Determine the (X, Y) coordinate at the center of the cell enclosing the given text.  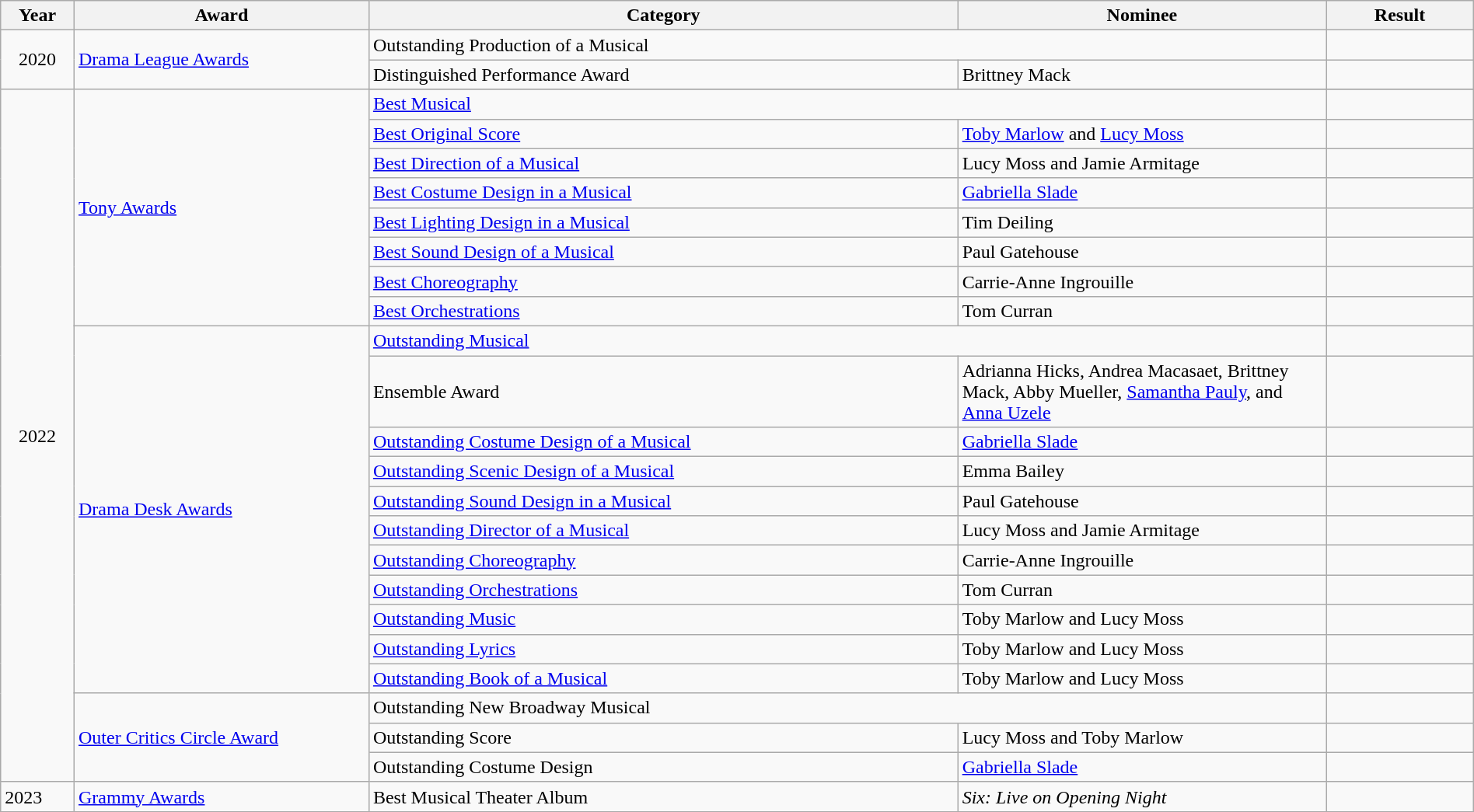
Outstanding Musical (847, 340)
Outstanding Director of a Musical (663, 531)
Outer Critics Circle Award (221, 737)
Outstanding Choreography (663, 560)
Category (663, 16)
Emma Bailey (1142, 472)
Drama League Awards (221, 60)
Grammy Awards (221, 796)
Tim Deiling (1142, 222)
Award (221, 16)
Outstanding Score (663, 737)
Best Choreography (663, 281)
Tony Awards (221, 207)
Nominee (1142, 16)
Best Musical (847, 104)
Outstanding Costume Design of a Musical (663, 442)
Distinguished Performance Award (663, 75)
Best Sound Design of a Musical (663, 252)
Outstanding Lyrics (663, 649)
Best Costume Design in a Musical (663, 193)
Best Musical Theater Album (663, 796)
Best Lighting Design in a Musical (663, 222)
Drama Desk Awards (221, 510)
Best Original Score (663, 134)
Outstanding Production of a Musical (847, 45)
Outstanding Book of a Musical (663, 678)
Year (37, 16)
2022 (37, 435)
Outstanding Orchestrations (663, 590)
Result (1399, 16)
Outstanding Sound Design in a Musical (663, 501)
Best Direction of a Musical (663, 163)
Six: Live on Opening Night (1142, 796)
Brittney Mack (1142, 75)
2020 (37, 60)
Ensemble Award (663, 392)
Outstanding Music (663, 619)
Lucy Moss and Toby Marlow (1142, 737)
2023 (37, 796)
Outstanding Scenic Design of a Musical (663, 472)
Best Orchestrations (663, 311)
Adrianna Hicks, Andrea Macasaet, Brittney Mack, Abby Mueller, Samantha Pauly, and Anna Uzele (1142, 392)
Outstanding Costume Design (663, 767)
Outstanding New Broadway Musical (847, 708)
